Return [X, Y] of the center of cell containing provided text 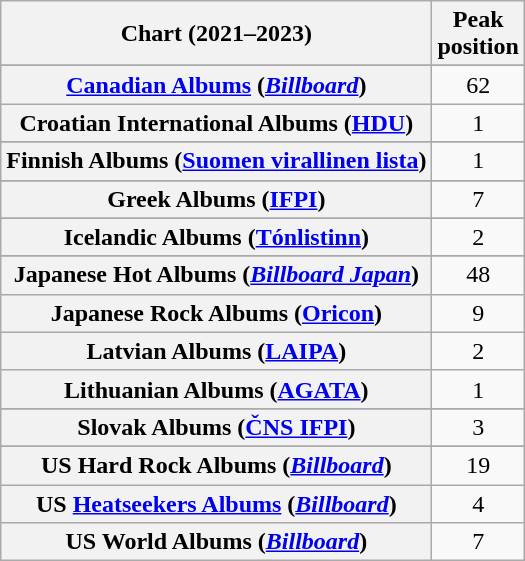
Icelandic Albums (Tónlistinn) [216, 237]
19 [478, 465]
Japanese Rock Albums (Oricon) [216, 313]
3 [478, 427]
Lithuanian Albums (AGATA) [216, 389]
Chart (2021–2023) [216, 34]
Peakposition [478, 34]
9 [478, 313]
US World Albums (Billboard) [216, 542]
Canadian Albums (Billboard) [216, 85]
48 [478, 275]
US Heatseekers Albums (Billboard) [216, 503]
Japanese Hot Albums (Billboard Japan) [216, 275]
Greek Albums (IFPI) [216, 199]
Slovak Albums (ČNS IFPI) [216, 427]
4 [478, 503]
Croatian International Albums (HDU) [216, 123]
Latvian Albums (LAIPA) [216, 351]
62 [478, 85]
US Hard Rock Albums (Billboard) [216, 465]
Finnish Albums (Suomen virallinen lista) [216, 161]
